Provide the [x, y] coordinate of the cell's center where the given text is located.  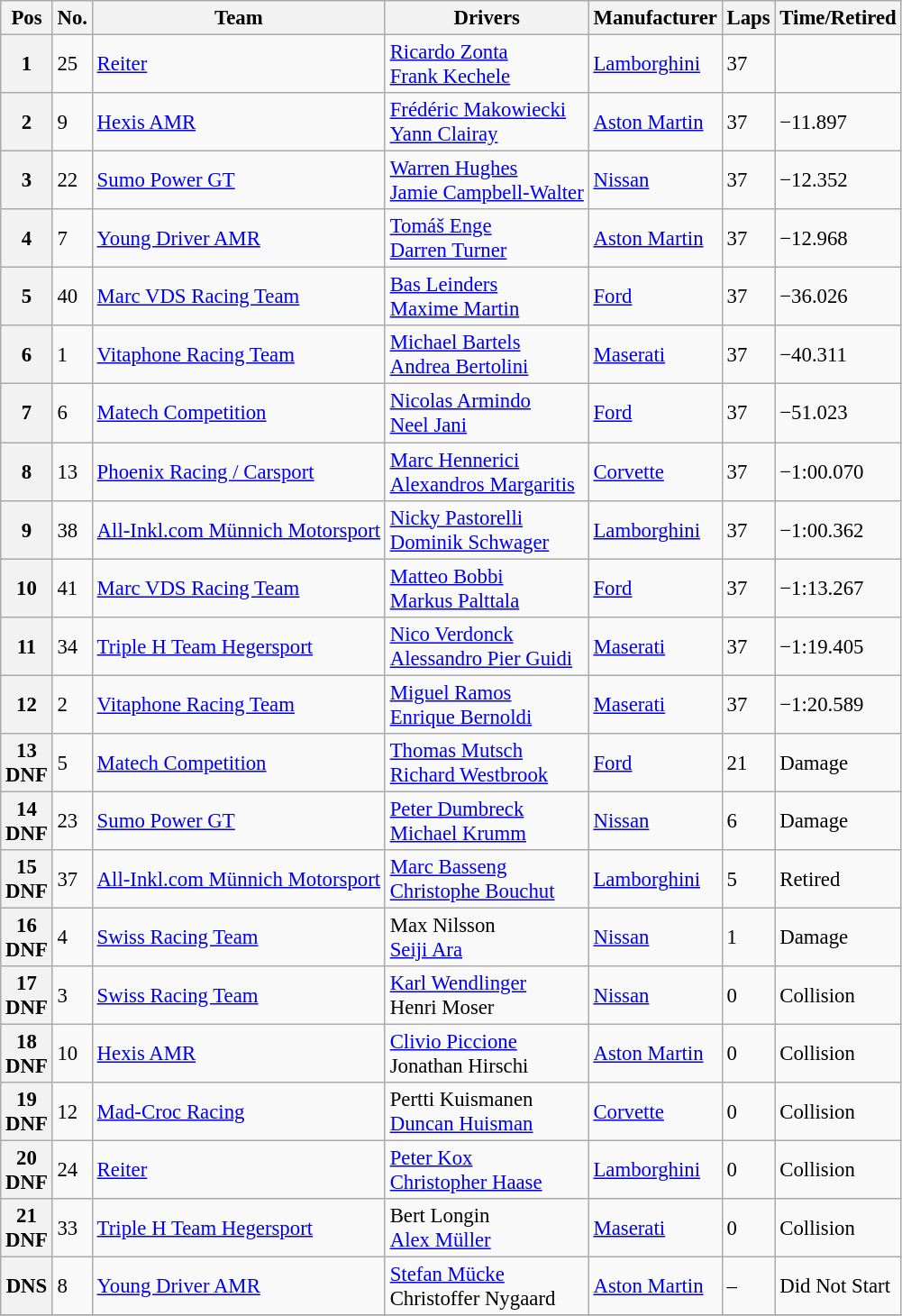
21DNF [27, 1228]
41 [72, 588]
Max Nilsson Seiji Ara [487, 937]
20DNF [27, 1170]
Karl Wendlinger Henri Moser [487, 995]
Marc Basseng Christophe Bouchut [487, 880]
Laps [748, 18]
19DNF [27, 1112]
18DNF [27, 1055]
Retired [838, 880]
23 [72, 820]
11 [27, 645]
−1:00.362 [838, 530]
21 [748, 763]
17DNF [27, 995]
24 [72, 1170]
Ricardo Zonta Frank Kechele [487, 65]
Stefan Mücke Christoffer Nygaard [487, 1287]
No. [72, 18]
−12.968 [838, 238]
Pertti Kuismanen Duncan Huisman [487, 1112]
Nicolas Armindo Neel Jani [487, 413]
13DNF [27, 763]
33 [72, 1228]
Michael Bartels Andrea Bertolini [487, 355]
Tomáš Enge Darren Turner [487, 238]
22 [72, 180]
34 [72, 645]
Nicky Pastorelli Dominik Schwager [487, 530]
−51.023 [838, 413]
Peter Dumbreck Michael Krumm [487, 820]
Marc Hennerici Alexandros Margaritis [487, 472]
Time/Retired [838, 18]
Team [238, 18]
Miguel Ramos Enrique Bernoldi [487, 705]
Thomas Mutsch Richard Westbrook [487, 763]
−40.311 [838, 355]
15DNF [27, 880]
Peter Kox Christopher Haase [487, 1170]
Clivio Piccione Jonathan Hirschi [487, 1055]
−1:13.267 [838, 588]
40 [72, 297]
−1:20.589 [838, 705]
14DNF [27, 820]
Nico Verdonck Alessandro Pier Guidi [487, 645]
25 [72, 65]
Frédéric Makowiecki Yann Clairay [487, 123]
Bert Longin Alex Müller [487, 1228]
DNS [27, 1287]
−12.352 [838, 180]
Mad-Croc Racing [238, 1112]
Did Not Start [838, 1287]
38 [72, 530]
−11.897 [838, 123]
Bas Leinders Maxime Martin [487, 297]
Matteo Bobbi Markus Palttala [487, 588]
Warren Hughes Jamie Campbell-Walter [487, 180]
Drivers [487, 18]
Phoenix Racing / Carsport [238, 472]
−1:19.405 [838, 645]
Manufacturer [655, 18]
13 [72, 472]
−36.026 [838, 297]
– [748, 1287]
−1:00.070 [838, 472]
Pos [27, 18]
16DNF [27, 937]
